Extract the [x, y] coordinate from the center of the cell holding the provided text.  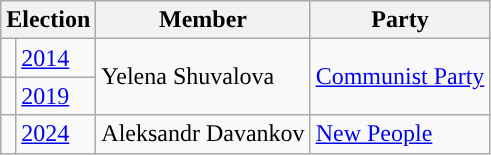
2019 [56, 96]
Party [400, 20]
Member [203, 20]
Aleksandr Davankov [203, 134]
Yelena Shuvalova [203, 77]
Election [48, 20]
2014 [56, 58]
2024 [56, 134]
Communist Party [400, 77]
New People [400, 134]
